Locate the cell with the specified text and output its (x, y) center coordinate. 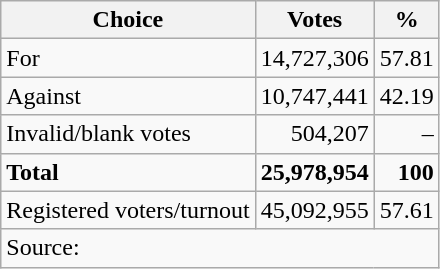
504,207 (314, 134)
Choice (128, 20)
42.19 (406, 96)
Votes (314, 20)
Source: (220, 248)
57.81 (406, 58)
10,747,441 (314, 96)
Registered voters/turnout (128, 210)
Invalid/blank votes (128, 134)
45,092,955 (314, 210)
For (128, 58)
25,978,954 (314, 172)
100 (406, 172)
Total (128, 172)
– (406, 134)
% (406, 20)
Against (128, 96)
57.61 (406, 210)
14,727,306 (314, 58)
